Extract the [X, Y] coordinate from the center of the cell holding the provided text.  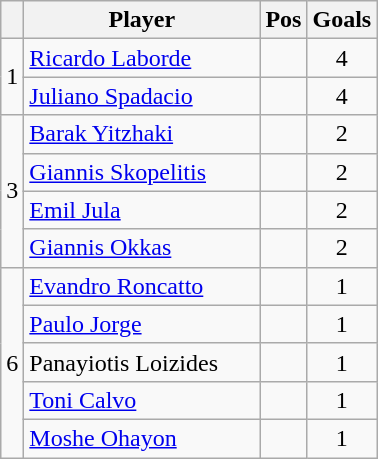
3 [12, 191]
Toni Calvo [142, 400]
Barak Yitzhaki [142, 134]
Paulo Jorge [142, 324]
Moshe Ohayon [142, 438]
Juliano Spadacio [142, 96]
Goals [342, 20]
Giannis Okkas [142, 248]
Ricardo Laborde [142, 58]
Emil Jula [142, 210]
6 [12, 362]
Panayiotis Loizides [142, 362]
Pos [284, 20]
Evandro Roncatto [142, 286]
Player [142, 20]
Giannis Skopelitis [142, 172]
